Extract the [X, Y] coordinate from the center of the cell holding the provided text.  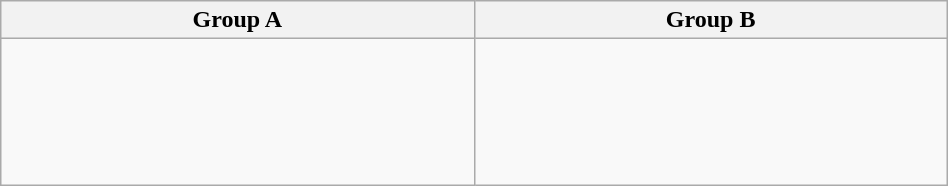
Group A [238, 20]
Group B [710, 20]
